Determine the [X, Y] coordinate at the center of the cell enclosing the given text.  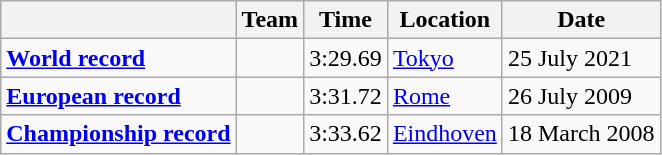
Championship record [118, 134]
Team [270, 20]
Rome [444, 96]
3:31.72 [346, 96]
18 March 2008 [581, 134]
Location [444, 20]
25 July 2021 [581, 58]
World record [118, 58]
3:29.69 [346, 58]
Tokyo [444, 58]
Eindhoven [444, 134]
Time [346, 20]
3:33.62 [346, 134]
26 July 2009 [581, 96]
European record [118, 96]
Date [581, 20]
